Scan for the cell matching the given text and deliver its (X, Y) coordinate at center. 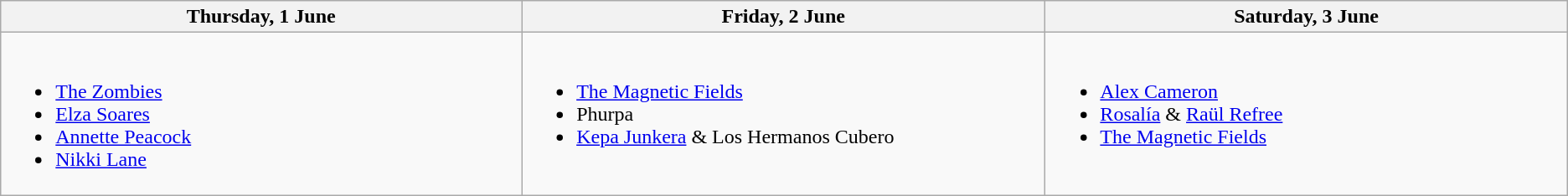
Friday, 2 June (784, 17)
Saturday, 3 June (1307, 17)
The Magnetic FieldsPhurpaKepa Junkera & Los Hermanos Cubero (784, 114)
The ZombiesElza SoaresAnnette PeacockNikki Lane (261, 114)
Alex CameronRosalía & Raül RefreeThe Magnetic Fields (1307, 114)
Thursday, 1 June (261, 17)
